Output the (X, Y) coordinate of the center of the cell containing the given text.  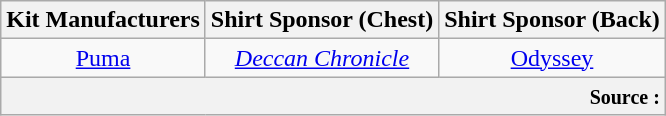
Shirt Sponsor (Chest) (322, 20)
Deccan Chronicle (322, 58)
Puma (104, 58)
Odyssey (552, 58)
Source : (334, 96)
Kit Manufacturers (104, 20)
Shirt Sponsor (Back) (552, 20)
